From the cell containing the given text, extract its center point as [X, Y] coordinate. 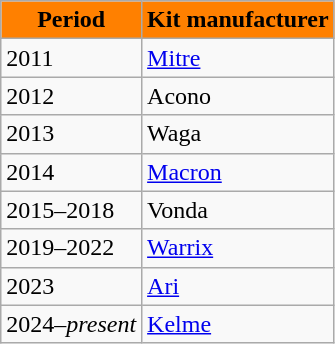
2024–present [72, 324]
Kelme [238, 324]
Period [72, 20]
2019–2022 [72, 248]
Macron [238, 172]
Kit manufacturer [238, 20]
Warrix [238, 248]
2013 [72, 134]
Waga [238, 134]
2012 [72, 96]
2023 [72, 286]
2011 [72, 58]
Mitre [238, 58]
Vonda [238, 210]
Acono [238, 96]
Ari [238, 286]
2014 [72, 172]
2015–2018 [72, 210]
